Search for the cell housing the specified text and yield its (x, y) center coordinate. 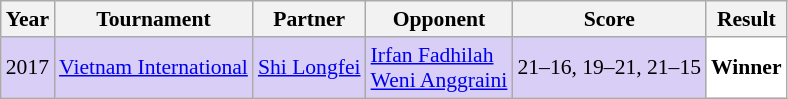
Score (609, 19)
Shi Longfei (310, 68)
Winner (746, 68)
Tournament (154, 19)
Opponent (440, 19)
2017 (28, 68)
21–16, 19–21, 21–15 (609, 68)
Year (28, 19)
Result (746, 19)
Irfan Fadhilah Weni Anggraini (440, 68)
Partner (310, 19)
Vietnam International (154, 68)
